Scan for the cell matching the given text and deliver its (X, Y) coordinate at center. 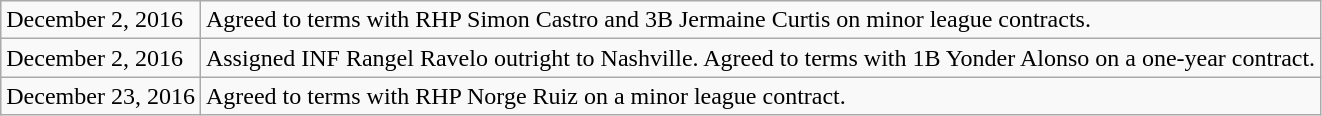
Assigned INF Rangel Ravelo outright to Nashville. Agreed to terms with 1B Yonder Alonso on a one-year contract. (760, 58)
December 23, 2016 (101, 96)
Agreed to terms with RHP Norge Ruiz on a minor league contract. (760, 96)
Agreed to terms with RHP Simon Castro and 3B Jermaine Curtis on minor league contracts. (760, 20)
